Return the (x, y) coordinate for the center point of the cell that contains the specified text.  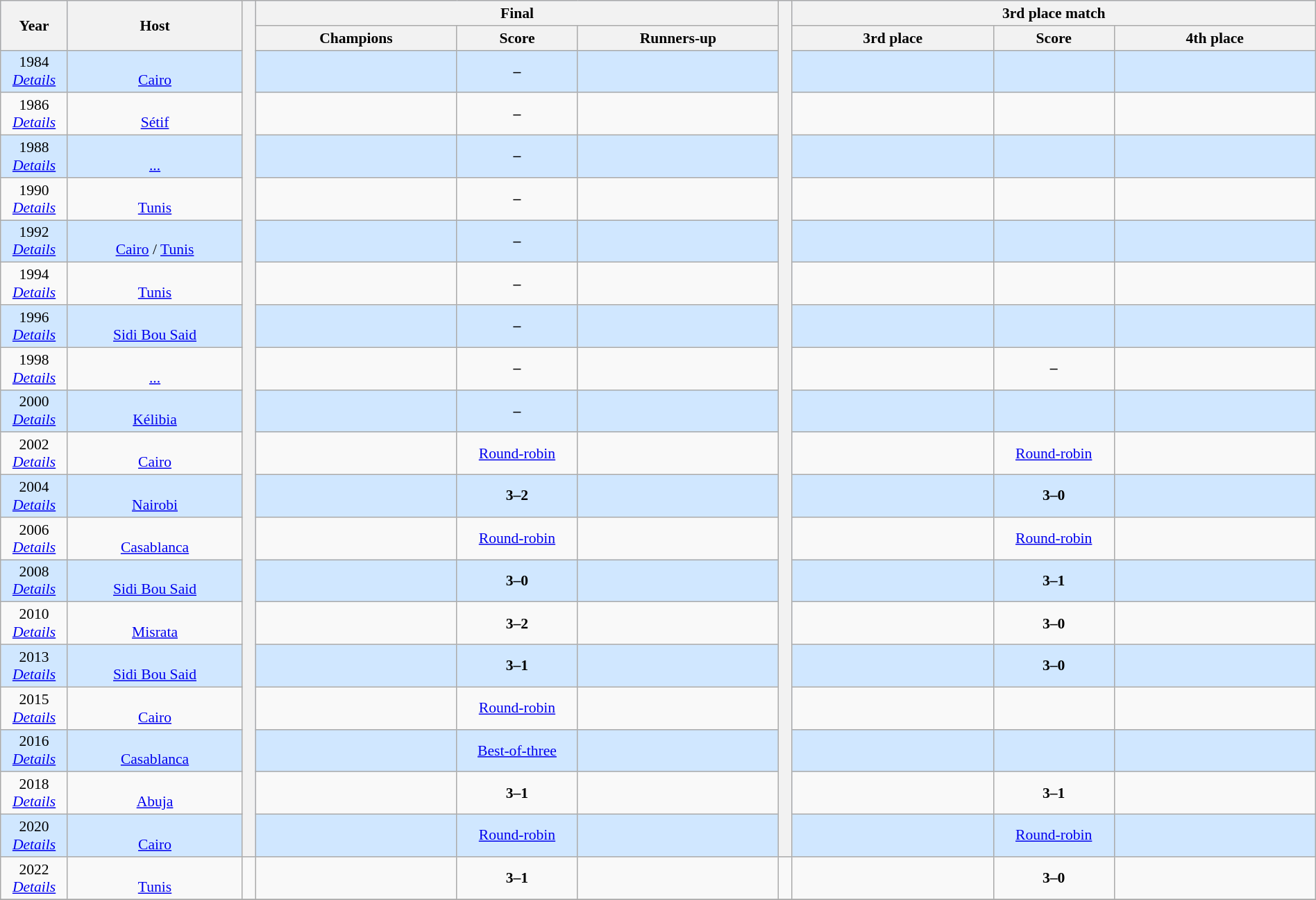
2010Details (35, 624)
1988Details (35, 157)
Runners-up (678, 38)
Abuja (154, 793)
3rd place match (1054, 13)
Host (154, 25)
Champions (356, 38)
4th place (1215, 38)
Nairobi (154, 496)
2006Details (35, 539)
3rd place (893, 38)
1984Details (35, 71)
1992Details (35, 242)
Sétif (154, 114)
1994Details (35, 283)
Year (35, 25)
2008Details (35, 581)
2016Details (35, 750)
2020Details (35, 836)
Misrata (154, 624)
Best-of-three (517, 750)
1986Details (35, 114)
1998Details (35, 368)
Final (517, 13)
2015Details (35, 708)
2000Details (35, 411)
Kélibia (154, 411)
2004Details (35, 496)
2018Details (35, 793)
1990Details (35, 199)
2013Details (35, 665)
2002Details (35, 454)
2022Details (35, 878)
Cairo / Tunis (154, 242)
1996Details (35, 326)
